Determine the [x, y] coordinate at the center of the cell enclosing the given text.  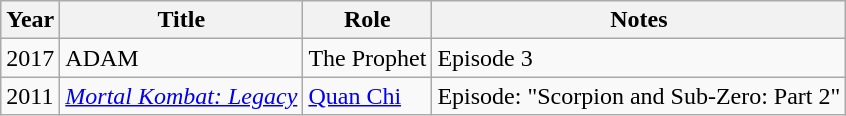
Episode: "Scorpion and Sub-Zero: Part 2" [639, 96]
Title [182, 20]
Mortal Kombat: Legacy [182, 96]
2017 [30, 58]
The Prophet [368, 58]
Episode 3 [639, 58]
Notes [639, 20]
Quan Chi [368, 96]
ADAM [182, 58]
Role [368, 20]
2011 [30, 96]
Year [30, 20]
